Detect which cell encompasses the target text, then output its (x, y) center coordinate. 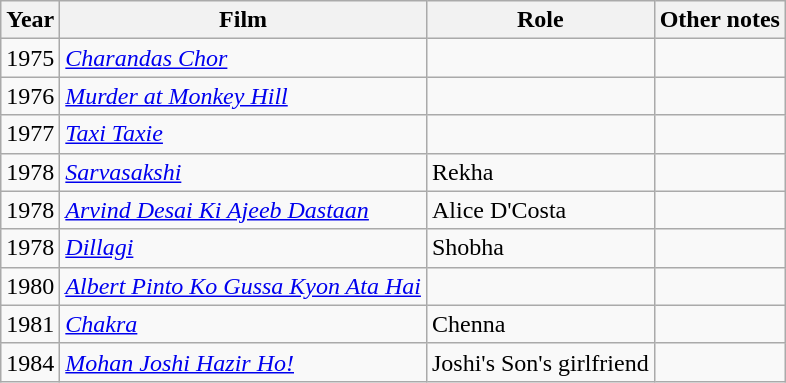
1977 (30, 134)
Year (30, 20)
Mohan Joshi Hazir Ho! (244, 362)
1981 (30, 324)
Joshi's Son's girlfriend (540, 362)
Sarvasakshi (244, 172)
Film (244, 20)
Chakra (244, 324)
Albert Pinto Ko Gussa Kyon Ata Hai (244, 286)
Role (540, 20)
Taxi Taxie (244, 134)
1976 (30, 96)
Murder at Monkey Hill (244, 96)
Other notes (720, 20)
1984 (30, 362)
Arvind Desai Ki Ajeeb Dastaan (244, 210)
Alice D'Costa (540, 210)
Chenna (540, 324)
Charandas Chor (244, 58)
Shobha (540, 248)
1975 (30, 58)
1980 (30, 286)
Rekha (540, 172)
Dillagi (244, 248)
